Pinpoint the cell where the given text exists, returning its (x, y) midpoint coordinate. 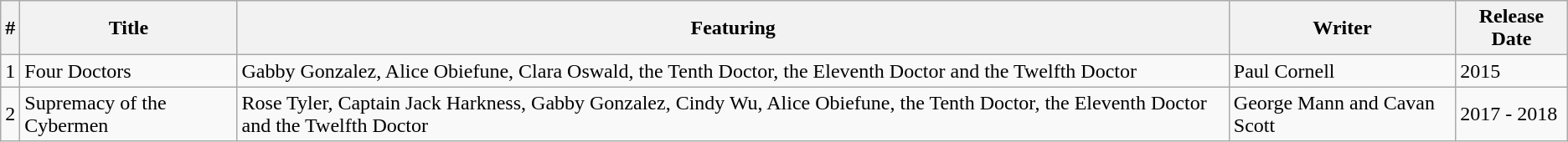
Gabby Gonzalez, Alice Obiefune, Clara Oswald, the Tenth Doctor, the Eleventh Doctor and the Twelfth Doctor (733, 71)
2015 (1512, 71)
Paul Cornell (1342, 71)
George Mann and Cavan Scott (1342, 114)
Release Date (1512, 28)
2 (10, 114)
# (10, 28)
Writer (1342, 28)
Rose Tyler, Captain Jack Harkness, Gabby Gonzalez, Cindy Wu, Alice Obiefune, the Tenth Doctor, the Eleventh Doctor and the Twelfth Doctor (733, 114)
Supremacy of the Cybermen (129, 114)
1 (10, 71)
Four Doctors (129, 71)
2017 - 2018 (1512, 114)
Featuring (733, 28)
Title (129, 28)
